Capture the cell that displays the provided text and extract its (x, y) central coordinate. 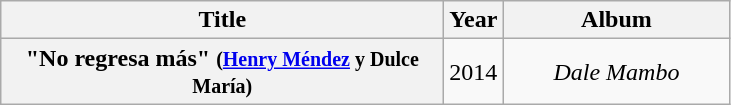
Dale Mambo (616, 72)
2014 (474, 72)
Album (616, 20)
Title (222, 20)
"No regresa más" (Henry Méndez y Dulce María) (222, 72)
Year (474, 20)
